Pinpoint the cell where the given text exists, returning its [x, y] midpoint coordinate. 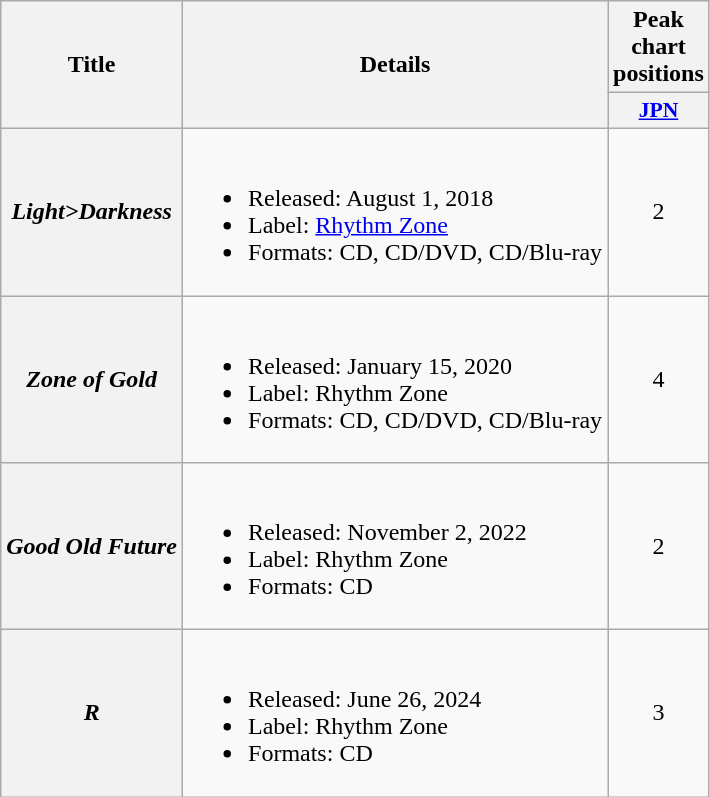
4 [659, 380]
Details [396, 65]
Peak chart positions [659, 47]
Good Old Future [92, 546]
Title [92, 65]
Released: August 1, 2018Label: Rhythm ZoneFormats: CD, CD/DVD, CD/Blu-ray [396, 212]
Light>Darkness [92, 212]
R [92, 714]
3 [659, 714]
Released: January 15, 2020Label: Rhythm ZoneFormats: CD, CD/DVD, CD/Blu-ray [396, 380]
Released: November 2, 2022Label: Rhythm ZoneFormats: CD [396, 546]
Zone of Gold [92, 380]
JPN [659, 111]
Released: June 26, 2024Label: Rhythm ZoneFormats: CD [396, 714]
